Scan for the cell matching the given text and deliver its (x, y) coordinate at center. 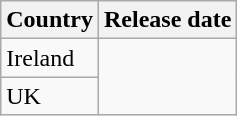
Release date (167, 20)
Country (50, 20)
Ireland (50, 58)
UK (50, 96)
